Locate the cell with the specified text and output its (x, y) center coordinate. 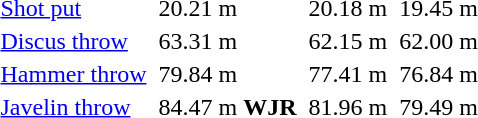
62.15 m (348, 41)
63.31 m (228, 41)
79.84 m (228, 74)
77.41 m (348, 74)
